Find where the given text appears and provide that cell's center as (X, Y) coordinate. 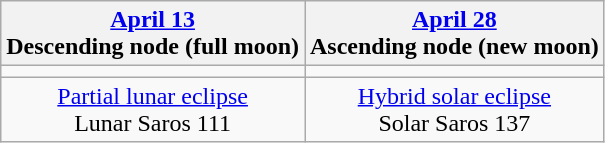
Partial lunar eclipseLunar Saros 111 (153, 110)
April 28Ascending node (new moon) (454, 34)
April 13Descending node (full moon) (153, 34)
Hybrid solar eclipseSolar Saros 137 (454, 110)
